Output the [x, y] coordinate of the center of the cell containing the given text.  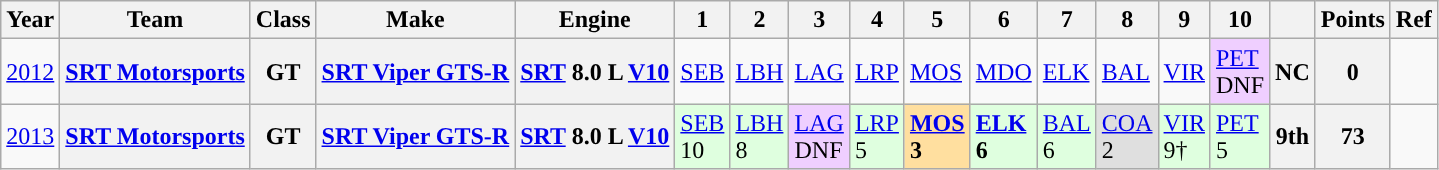
Points [1352, 20]
PETDNF [1240, 72]
COA2 [1127, 136]
SEB10 [702, 136]
BAL6 [1066, 136]
Team [155, 20]
73 [1352, 136]
ELK [1066, 72]
10 [1240, 20]
8 [1127, 20]
2 [760, 20]
4 [876, 20]
LRP5 [876, 136]
BAL [1127, 72]
Make [416, 20]
LRP [876, 72]
5 [937, 20]
Year [30, 20]
0 [1352, 72]
LAGDNF [819, 136]
MOS3 [937, 136]
1 [702, 20]
PET5 [1240, 136]
Engine [595, 20]
2012 [30, 72]
Ref [1414, 20]
MOS [937, 72]
NC [1293, 72]
MDO [1004, 72]
9th [1293, 136]
ELK6 [1004, 136]
9 [1184, 20]
SEB [702, 72]
Class [283, 20]
VIR [1184, 72]
LBH8 [760, 136]
2013 [30, 136]
7 [1066, 20]
LBH [760, 72]
6 [1004, 20]
3 [819, 20]
VIR9† [1184, 136]
LAG [819, 72]
